Detect which cell encompasses the target text, then output its [x, y] center coordinate. 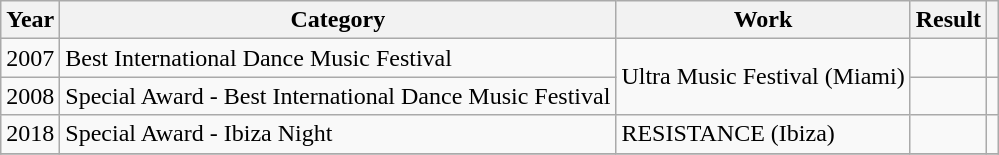
Special Award - Best International Dance Music Festival [338, 96]
Result [948, 20]
Ultra Music Festival (Miami) [763, 77]
2008 [30, 96]
Special Award - Ibiza Night [338, 134]
Year [30, 20]
Best International Dance Music Festival [338, 58]
2007 [30, 58]
Category [338, 20]
Work [763, 20]
RESISTANCE (Ibiza) [763, 134]
2018 [30, 134]
